Scan for the cell matching the given text and deliver its (x, y) coordinate at center. 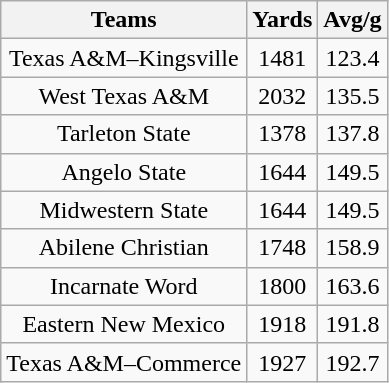
191.8 (352, 324)
1918 (282, 324)
West Texas A&M (124, 96)
Tarleton State (124, 134)
192.7 (352, 362)
1800 (282, 286)
135.5 (352, 96)
158.9 (352, 248)
Texas A&M–Commerce (124, 362)
1927 (282, 362)
163.6 (352, 286)
1378 (282, 134)
Incarnate Word (124, 286)
Avg/g (352, 20)
137.8 (352, 134)
Texas A&M–Kingsville (124, 58)
Eastern New Mexico (124, 324)
Midwestern State (124, 210)
123.4 (352, 58)
Angelo State (124, 172)
Teams (124, 20)
1748 (282, 248)
2032 (282, 96)
1481 (282, 58)
Yards (282, 20)
Abilene Christian (124, 248)
